Extract the [X, Y] coordinate from the center of the cell holding the provided text.  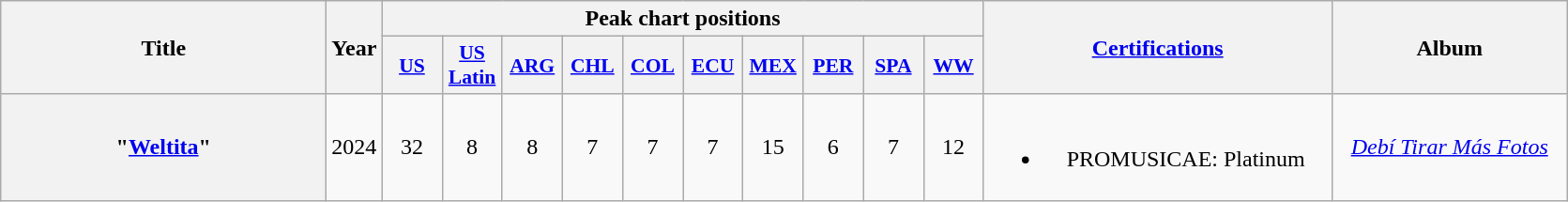
WW [953, 66]
32 [412, 147]
2024 [355, 147]
COL [652, 66]
Title [163, 47]
CHL [592, 66]
MEX [773, 66]
PER [833, 66]
SPA [893, 66]
15 [773, 147]
"Weltita" [163, 147]
USLatin [472, 66]
12 [953, 147]
ECU [713, 66]
6 [833, 147]
ARG [532, 66]
Year [355, 47]
Album [1449, 47]
US [412, 66]
Peak chart positions [683, 19]
PROMUSICAE: Platinum [1158, 147]
Debí Tirar Más Fotos [1449, 147]
Certifications [1158, 47]
